Identify which cell holds the provided text, then report its (x, y) central coordinate. 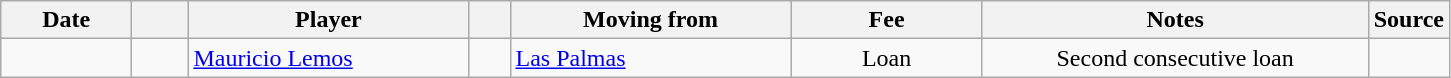
Source (1408, 20)
Fee (886, 20)
Second consecutive loan (1175, 58)
Moving from (650, 20)
Date (66, 20)
Loan (886, 58)
Las Palmas (650, 58)
Notes (1175, 20)
Mauricio Lemos (328, 58)
Player (328, 20)
